Search for the cell housing the specified text and yield its (x, y) center coordinate. 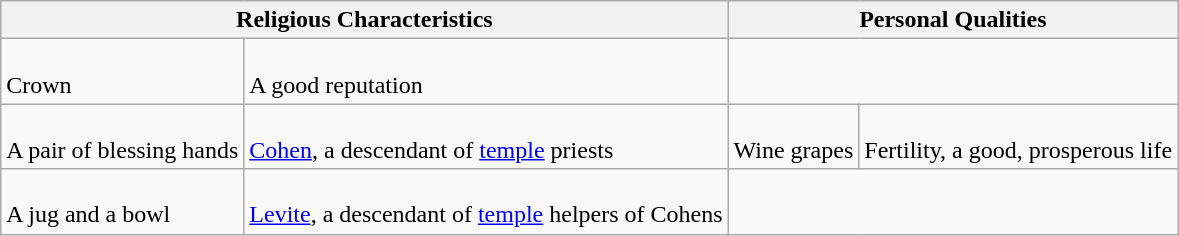
Fertility, a good, prosperous life (1018, 136)
A jug and a bowl (122, 202)
Religious Characteristics (364, 20)
A pair of blessing hands (122, 136)
Personal Qualities (953, 20)
Cohen, a descendant of temple priests (486, 136)
A good reputation (486, 72)
Levite, a descendant of temple helpers of Cohens (486, 202)
Crown (122, 72)
Wine grapes (794, 136)
